Extract the (X, Y) coordinate from the center of the cell holding the provided text.  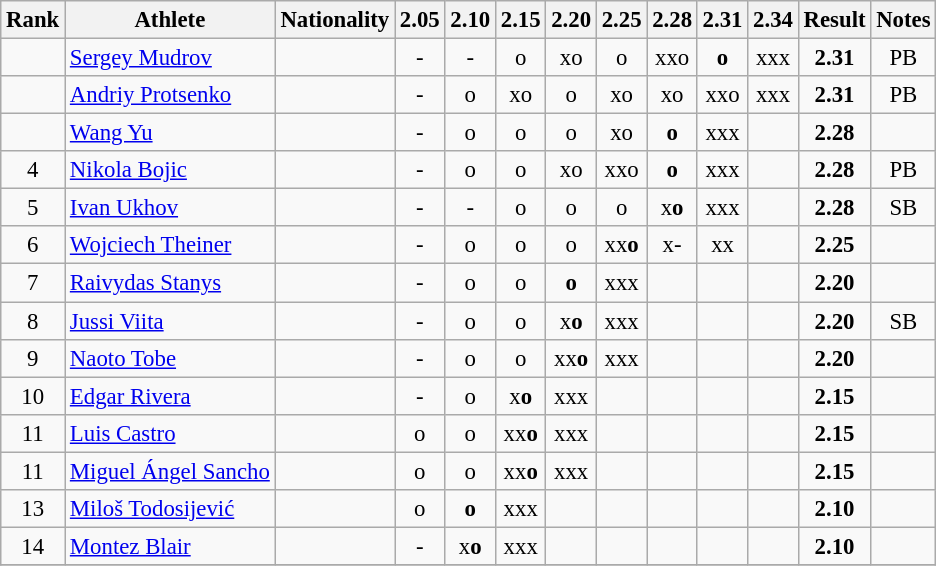
Luis Castro (170, 433)
Jussi Viita (170, 321)
Result (834, 20)
Wojciech Theiner (170, 245)
14 (33, 546)
Montez Blair (170, 546)
Notes (904, 20)
5 (33, 208)
x- (672, 245)
Wang Yu (170, 133)
13 (33, 509)
Athlete (170, 20)
6 (33, 245)
Nikola Bojic (170, 170)
2.05 (420, 20)
Andriy Protsenko (170, 95)
Miloš Todosijević (170, 509)
Sergey Mudrov (170, 58)
Naoto Tobe (170, 358)
2.34 (773, 20)
Raivydas Stanys (170, 283)
Nationality (334, 20)
9 (33, 358)
Ivan Ukhov (170, 208)
Rank (33, 20)
10 (33, 396)
4 (33, 170)
Miguel Ángel Sancho (170, 471)
xx (722, 245)
8 (33, 321)
7 (33, 283)
Edgar Rivera (170, 396)
